Scan for the cell matching the given text and deliver its (X, Y) coordinate at center. 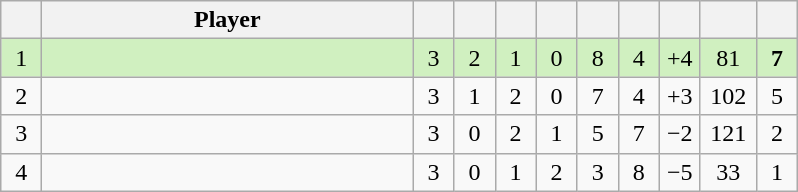
81 (728, 58)
Player (228, 20)
−5 (680, 172)
121 (728, 134)
33 (728, 172)
+4 (680, 58)
102 (728, 96)
−2 (680, 134)
+3 (680, 96)
